Detect which cell encompasses the target text, then output its (x, y) center coordinate. 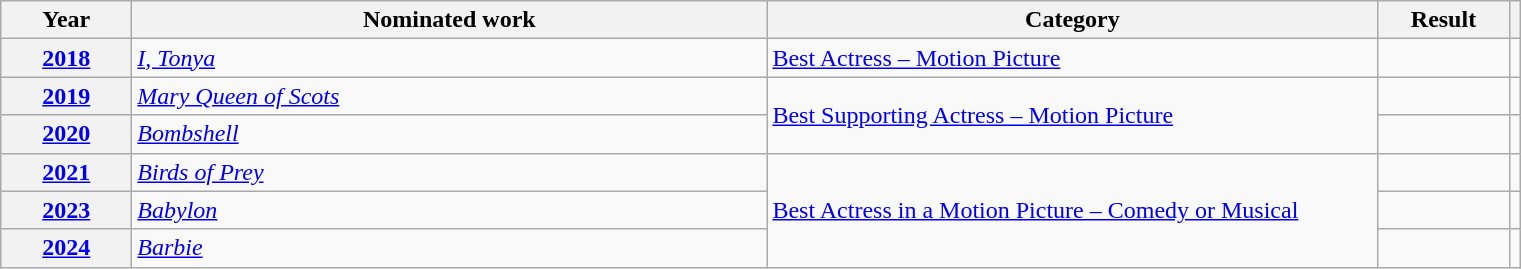
Birds of Prey (450, 172)
2020 (66, 134)
Best Actress in a Motion Picture – Comedy or Musical (1072, 210)
2021 (66, 172)
2018 (66, 58)
Babylon (450, 210)
Barbie (450, 248)
2019 (66, 96)
Best Actress – Motion Picture (1072, 58)
Category (1072, 20)
Result (1444, 20)
2023 (66, 210)
I, Tonya (450, 58)
Bombshell (450, 134)
Nominated work (450, 20)
Best Supporting Actress – Motion Picture (1072, 115)
2024 (66, 248)
Mary Queen of Scots (450, 96)
Year (66, 20)
